Determine the [x, y] coordinate at the center of the cell enclosing the given text.  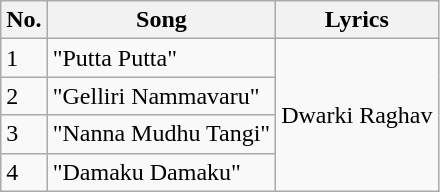
2 [24, 96]
"Gelliri Nammavaru" [162, 96]
1 [24, 58]
"Putta Putta" [162, 58]
No. [24, 20]
3 [24, 134]
Lyrics [357, 20]
"Nanna Mudhu Tangi" [162, 134]
Song [162, 20]
Dwarki Raghav [357, 115]
4 [24, 172]
"Damaku Damaku" [162, 172]
